Identify which cell holds the provided text, then report its (x, y) central coordinate. 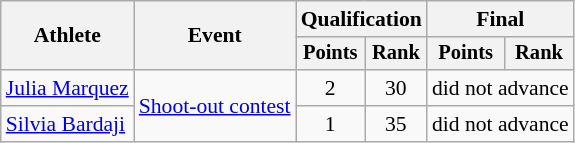
Athlete (68, 36)
2 (330, 88)
30 (396, 88)
Julia Marquez (68, 88)
Shoot-out contest (215, 106)
1 (330, 124)
35 (396, 124)
Qualification (362, 19)
Final (500, 19)
Silvia Bardaji (68, 124)
Event (215, 36)
